Locate the cell with the specified text and output its [X, Y] center coordinate. 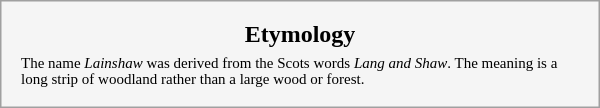
Etymology [300, 35]
The name Lainshaw was derived from the Scots words Lang and Shaw. The meaning is a long strip of woodland rather than a large wood or forest. [300, 70]
